Capture the cell that displays the provided text and extract its (X, Y) central coordinate. 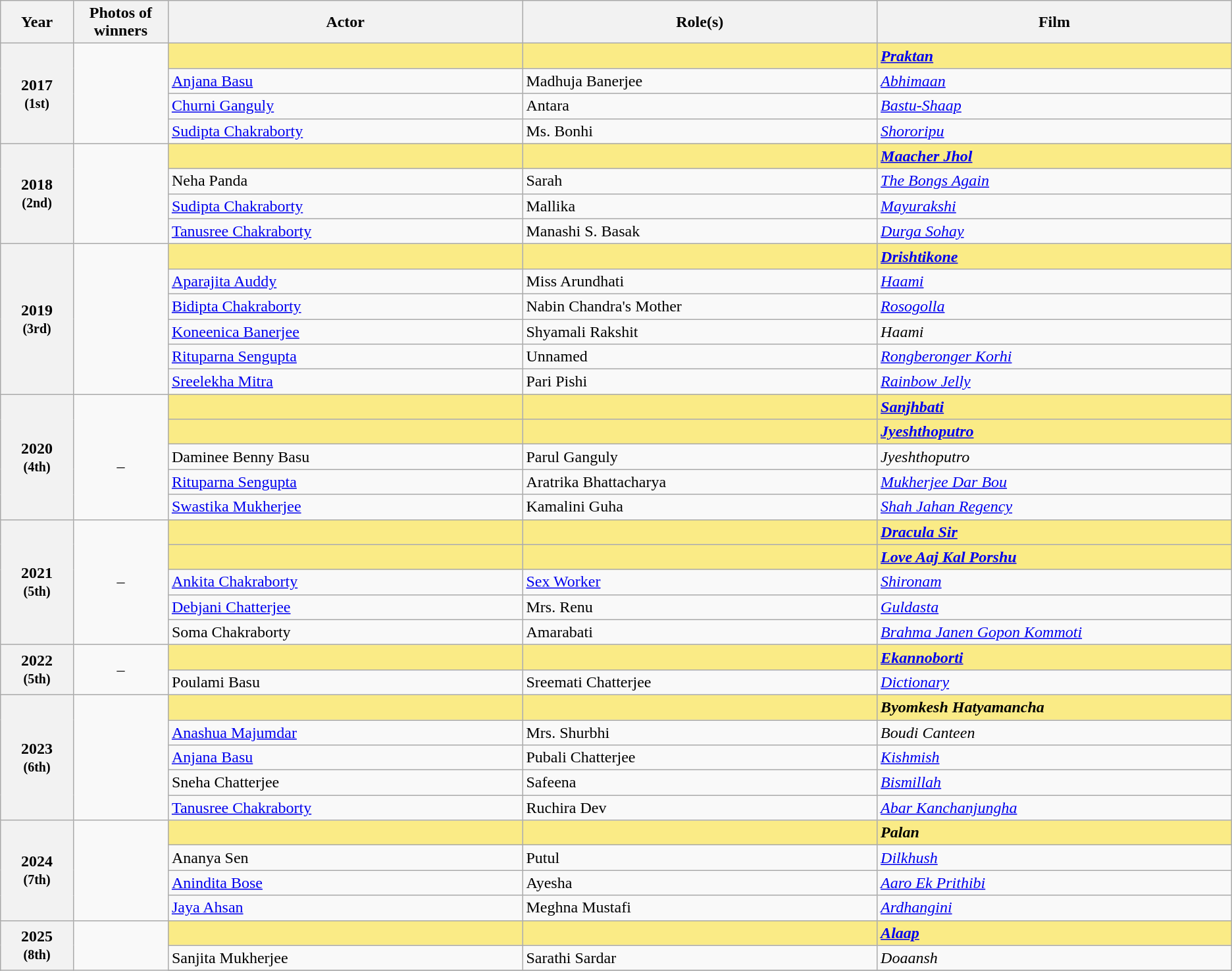
Daminee Benny Basu (345, 457)
Abar Kanchanjungha (1054, 808)
Ekannoborti (1054, 657)
Dracula Sir (1054, 532)
Sanjita Mukherjee (345, 958)
Nabin Chandra's Mother (700, 306)
Byomkesh Hatyamancha (1054, 707)
Mrs. Shurbhi (700, 733)
Debjani Chatterjee (345, 607)
2020 (4th) (37, 457)
Film (1054, 22)
Meghna Mustafi (700, 908)
Pari Pishi (700, 382)
Shororipu (1054, 131)
Madhuja Banerjee (700, 81)
Bismillah (1054, 783)
Poulami Basu (345, 682)
2021(5th) (37, 582)
Swastika Mukherjee (345, 507)
Anashua Majumdar (345, 733)
Koneenica Banerjee (345, 331)
Drishtikone (1054, 256)
Mrs. Renu (700, 607)
Kishmish (1054, 758)
Churni Ganguly (345, 106)
Soma Chakraborty (345, 632)
Rongberonger Korhi (1054, 357)
Sneha Chatterjee (345, 783)
Jaya Ahsan (345, 908)
Parul Ganguly (700, 457)
2022(5th) (37, 669)
Sarathi Sardar (700, 958)
Sarah (700, 181)
2017 (1st) (37, 93)
Alaap (1054, 933)
Ruchira Dev (700, 808)
Dictionary (1054, 682)
Mayurakshi (1054, 206)
Neha Panda (345, 181)
Amarabati (700, 632)
Guldasta (1054, 607)
Antara (700, 106)
Miss Arundhati (700, 281)
Ms. Bonhi (700, 131)
Boudi Canteen (1054, 733)
Rosogolla (1054, 306)
Bastu-Shaap (1054, 106)
Doaansh (1054, 958)
Mallika (700, 206)
Actor (345, 22)
Manashi S. Basak (700, 231)
Shironam (1054, 582)
Safeena (700, 783)
Sreemati Chatterjee (700, 682)
Unnamed (700, 357)
2025(8th) (37, 945)
Ankita Chakraborty (345, 582)
Abhimaan (1054, 81)
Love Aaj Kal Porshu (1054, 557)
Aratrika Bhattacharya (700, 482)
Rainbow Jelly (1054, 382)
Photos of winners (120, 22)
Palan (1054, 833)
2018 (2nd) (37, 194)
The Bongs Again (1054, 181)
Durga Sohay (1054, 231)
Shyamali Rakshit (700, 331)
Aaro Ek Prithibi (1054, 883)
Year (37, 22)
Dilkhush (1054, 858)
2023(6th) (37, 757)
Ardhangini (1054, 908)
Role(s) (700, 22)
2024 (7th) (37, 870)
Sreelekha Mitra (345, 382)
2019 (3rd) (37, 319)
Anindita Bose (345, 883)
Brahma Janen Gopon Kommoti (1054, 632)
Mukherjee Dar Bou (1054, 482)
Putul (700, 858)
Sanjhbati (1054, 407)
Bidipta Chakraborty (345, 306)
Pubali Chatterjee (700, 758)
Sex Worker (700, 582)
Aparajita Auddy (345, 281)
Ananya Sen (345, 858)
Kamalini Guha (700, 507)
Praktan (1054, 56)
Shah Jahan Regency (1054, 507)
Maacher Jhol (1054, 156)
Ayesha (700, 883)
